Locate the cell with the specified text and output its [x, y] center coordinate. 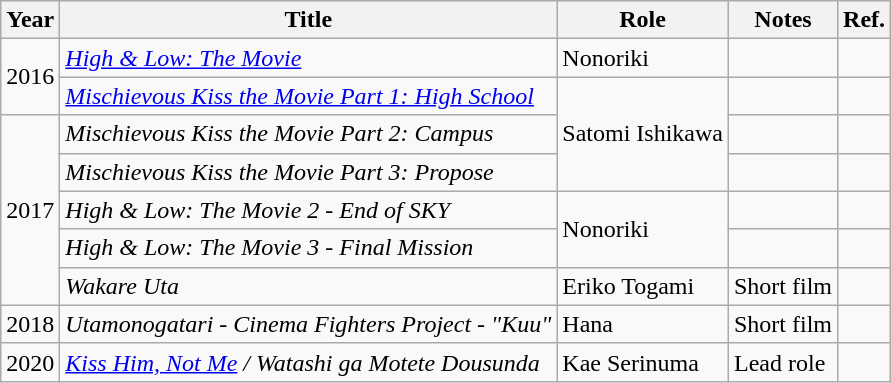
High & Low: The Movie 3 - Final Mission [308, 248]
Eriko Togami [643, 286]
Kae Serinuma [643, 362]
Ref. [864, 20]
Kiss Him, Not Me / Watashi ga Motete Dousunda [308, 362]
2016 [30, 77]
2018 [30, 324]
2020 [30, 362]
Satomi Ishikawa [643, 134]
Year [30, 20]
Role [643, 20]
High & Low: The Movie [308, 58]
Lead role [782, 362]
Mischievous Kiss the Movie Part 1: High School [308, 96]
2017 [30, 210]
Mischievous Kiss the Movie Part 3: Propose [308, 172]
Wakare Uta [308, 286]
High & Low: The Movie 2 - End of SKY [308, 210]
Mischievous Kiss the Movie Part 2: Campus [308, 134]
Hana [643, 324]
Notes [782, 20]
Utamonogatari - Cinema Fighters Project - "Kuu" [308, 324]
Title [308, 20]
